Pinpoint the cell where the given text exists, returning its (X, Y) midpoint coordinate. 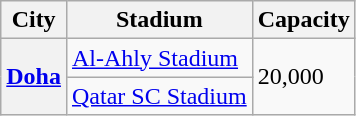
Capacity (304, 20)
Al-Ahly Stadium (159, 58)
City (34, 20)
20,000 (304, 77)
Qatar SC Stadium (159, 96)
Stadium (159, 20)
Doha (34, 77)
